Determine the [X, Y] coordinate at the center of the cell enclosing the given text.  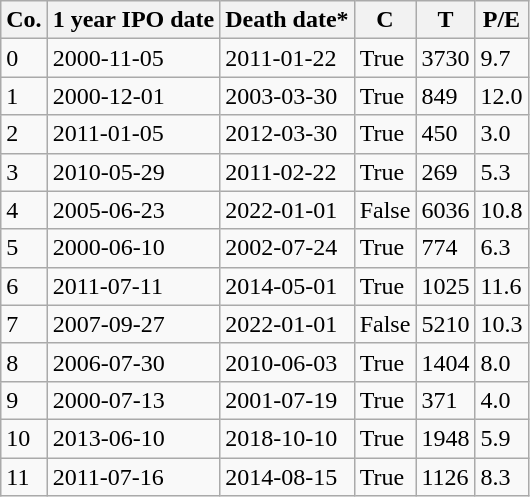
5.9 [502, 438]
2011-07-16 [134, 477]
10.8 [502, 210]
2002-07-24 [287, 248]
4.0 [502, 400]
2010-06-03 [287, 362]
11.6 [502, 286]
1025 [446, 286]
8.0 [502, 362]
2012-03-30 [287, 134]
450 [446, 134]
2014-05-01 [287, 286]
9 [24, 400]
Death date* [287, 20]
3.0 [502, 134]
2000-06-10 [134, 248]
2010-05-29 [134, 172]
1948 [446, 438]
2000-12-01 [134, 96]
1 year IPO date [134, 20]
10.3 [502, 324]
5.3 [502, 172]
Co. [24, 20]
3 [24, 172]
2007-09-27 [134, 324]
0 [24, 58]
10 [24, 438]
371 [446, 400]
7 [24, 324]
6036 [446, 210]
11 [24, 477]
1 [24, 96]
1404 [446, 362]
P/E [502, 20]
2005-06-23 [134, 210]
2018-10-10 [287, 438]
12.0 [502, 96]
T [446, 20]
5210 [446, 324]
2000-11-05 [134, 58]
4 [24, 210]
9.7 [502, 58]
2014-08-15 [287, 477]
3730 [446, 58]
2011-02-22 [287, 172]
2011-01-05 [134, 134]
2000-07-13 [134, 400]
2013-06-10 [134, 438]
6.3 [502, 248]
2 [24, 134]
2003-03-30 [287, 96]
2001-07-19 [287, 400]
774 [446, 248]
6 [24, 286]
5 [24, 248]
1126 [446, 477]
8.3 [502, 477]
849 [446, 96]
C [385, 20]
2011-07-11 [134, 286]
2011-01-22 [287, 58]
2006-07-30 [134, 362]
8 [24, 362]
269 [446, 172]
